Identify which cell holds the provided text, then report its (X, Y) central coordinate. 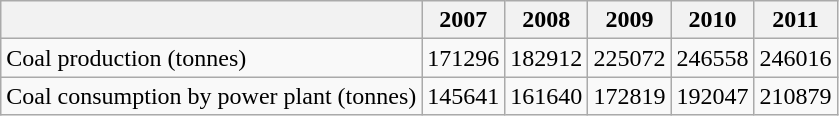
2011 (796, 20)
2009 (630, 20)
171296 (464, 58)
Coal production (tonnes) (212, 58)
182912 (546, 58)
145641 (464, 96)
161640 (546, 96)
2008 (546, 20)
172819 (630, 96)
2007 (464, 20)
192047 (712, 96)
246558 (712, 58)
225072 (630, 58)
Coal consumption by power plant (tonnes) (212, 96)
2010 (712, 20)
246016 (796, 58)
210879 (796, 96)
